Return (X, Y) of the center of cell containing provided text 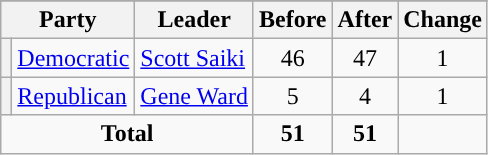
After (365, 20)
Republican (74, 96)
Leader (194, 20)
46 (292, 58)
Gene Ward (194, 96)
Democratic (74, 58)
47 (365, 58)
Scott Saiki (194, 58)
Party (68, 20)
Change (443, 20)
Total (128, 134)
Before (292, 20)
5 (292, 96)
4 (365, 96)
